For the text-containing cell, return its midpoint in (X, Y) coordinate format. 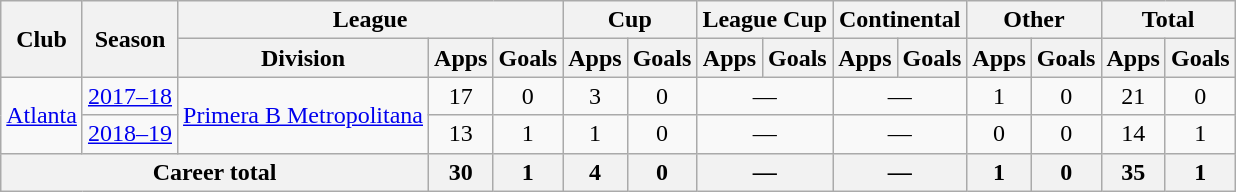
Continental (900, 20)
Career total (215, 172)
Atlanta (42, 115)
4 (595, 172)
17 (461, 96)
Primera B Metropolitana (304, 115)
30 (461, 172)
Cup (630, 20)
Club (42, 39)
14 (1133, 134)
2017–18 (130, 96)
21 (1133, 96)
Season (130, 39)
35 (1133, 172)
Division (304, 58)
2018–19 (130, 134)
3 (595, 96)
League Cup (765, 20)
Total (1168, 20)
League (370, 20)
Other (1034, 20)
13 (461, 134)
